Identify which cell holds the provided text, then report its [X, Y] central coordinate. 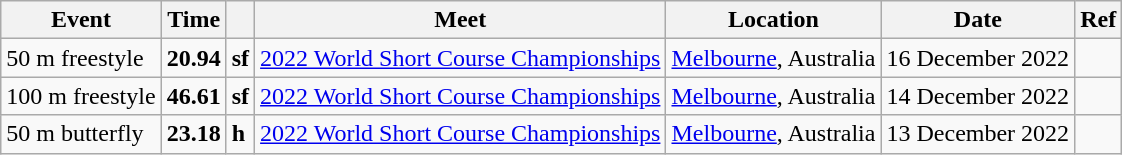
20.94 [194, 58]
13 December 2022 [978, 134]
14 December 2022 [978, 96]
Time [194, 20]
16 December 2022 [978, 58]
46.61 [194, 96]
Event [81, 20]
Location [774, 20]
Meet [460, 20]
23.18 [194, 134]
h [240, 134]
Date [978, 20]
100 m freestyle [81, 96]
50 m freestyle [81, 58]
50 m butterfly [81, 134]
Ref [1098, 20]
